Return the [x, y] coordinate for the center point of the cell that contains the specified text.  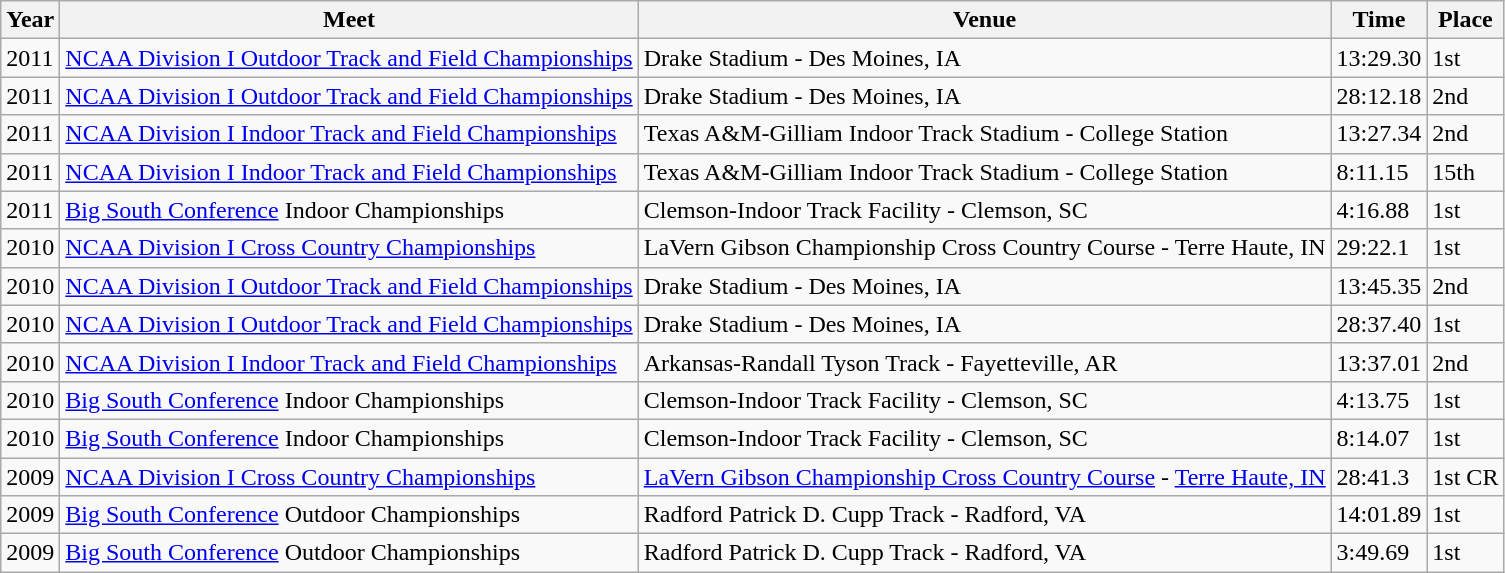
Time [1379, 20]
8:11.15 [1379, 172]
1st CR [1466, 477]
14:01.89 [1379, 515]
13:37.01 [1379, 362]
28:41.3 [1379, 477]
Arkansas-Randall Tyson Track - Fayetteville, AR [984, 362]
Place [1466, 20]
Venue [984, 20]
28:37.40 [1379, 324]
29:22.1 [1379, 248]
13:27.34 [1379, 134]
4:16.88 [1379, 210]
3:49.69 [1379, 553]
Year [30, 20]
28:12.18 [1379, 96]
13:45.35 [1379, 286]
4:13.75 [1379, 400]
13:29.30 [1379, 58]
8:14.07 [1379, 438]
Meet [349, 20]
15th [1466, 172]
